Extract the (x, y) coordinate from the center of the cell holding the provided text.  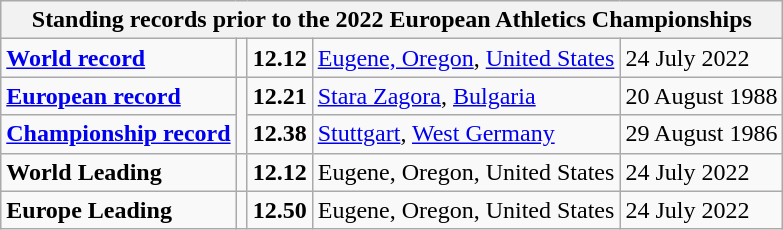
Standing records prior to the 2022 European Athletics Championships (392, 20)
Stuttgart, West Germany (466, 134)
29 August 1986 (702, 134)
Stara Zagora, Bulgaria (466, 96)
12.21 (280, 96)
World Leading (118, 172)
Europe Leading (118, 210)
20 August 1988 (702, 96)
12.38 (280, 134)
European record (118, 96)
World record (118, 58)
12.50 (280, 210)
Championship record (118, 134)
